Extract the (x, y) coordinate from the center of the cell holding the provided text.  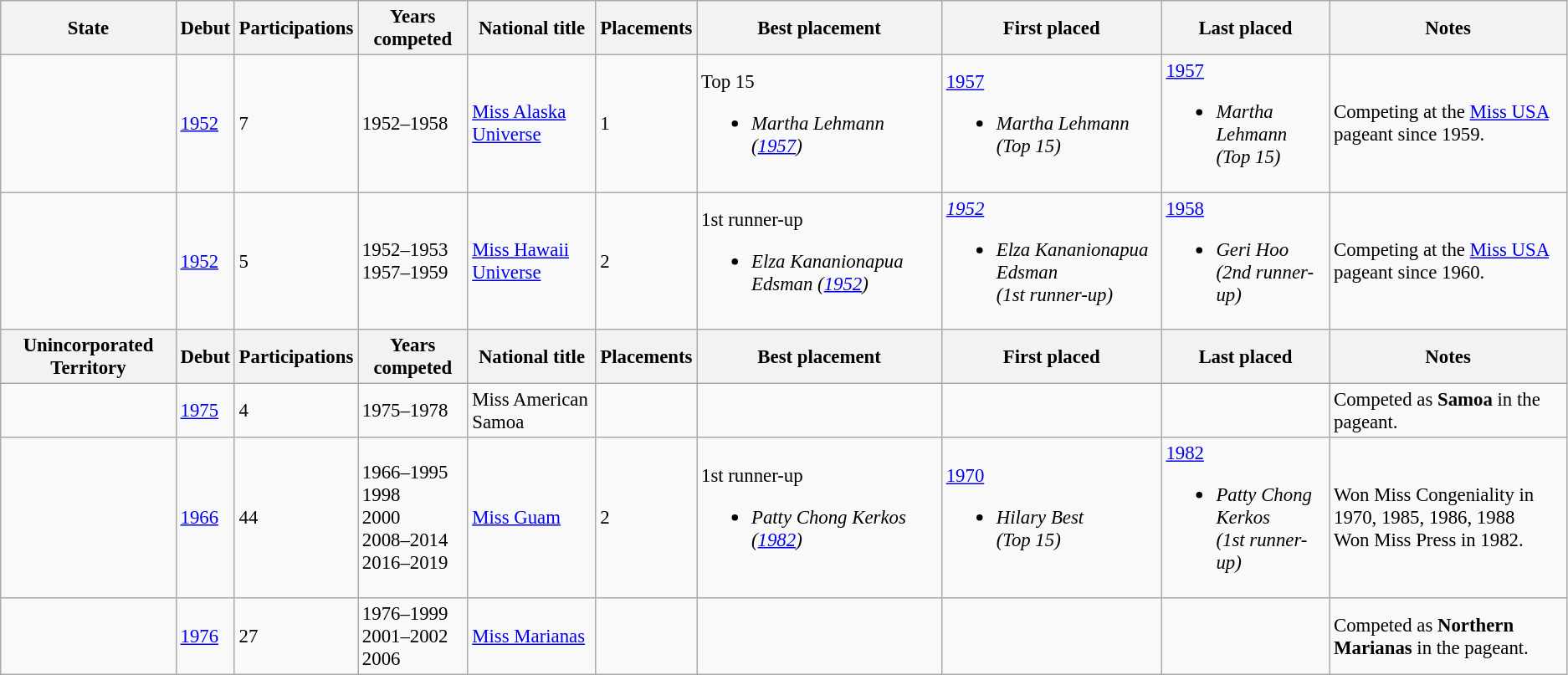
State (89, 28)
1 (646, 124)
1952–19531957–1959 (413, 261)
1st runner-upPatty Chong Kerkos(1982) (820, 517)
1975–1978 (413, 410)
1970Hilary Best(Top 15) (1051, 517)
Unincorporated Territory (89, 356)
1982Patty Chong Kerkos(1st runner-up) (1245, 517)
1975 (205, 410)
Competing at the Miss USA pageant since 1959. (1448, 124)
Miss Hawaii Universe (532, 261)
1966 (205, 517)
1952Elza Kananionapua Edsman(1st runner-up) (1051, 261)
27 (296, 636)
1952–1958 (413, 124)
Competed as Northern Marianas in the pageant. (1448, 636)
Miss Alaska Universe (532, 124)
5 (296, 261)
4 (296, 410)
Miss Guam (532, 517)
Won Miss Congeniality in 1970, 1985, 1986, 1988Won Miss Press in 1982. (1448, 517)
Top 15Martha Lehmann(1957) (820, 124)
1958Geri Hoo(2nd runner-up) (1245, 261)
1st runner-upElza Kananionapua Edsman (1952) (820, 261)
1976 (205, 636)
1976–19992001–20022006 (413, 636)
7 (296, 124)
44 (296, 517)
Miss Marianas (532, 636)
1966–1995199820002008–20142016–2019 (413, 517)
Miss American Samoa (532, 410)
Competing at the Miss USA pageant since 1960. (1448, 261)
Competed as Samoa in the pageant. (1448, 410)
